Pinpoint the cell where the given text exists, returning its [X, Y] midpoint coordinate. 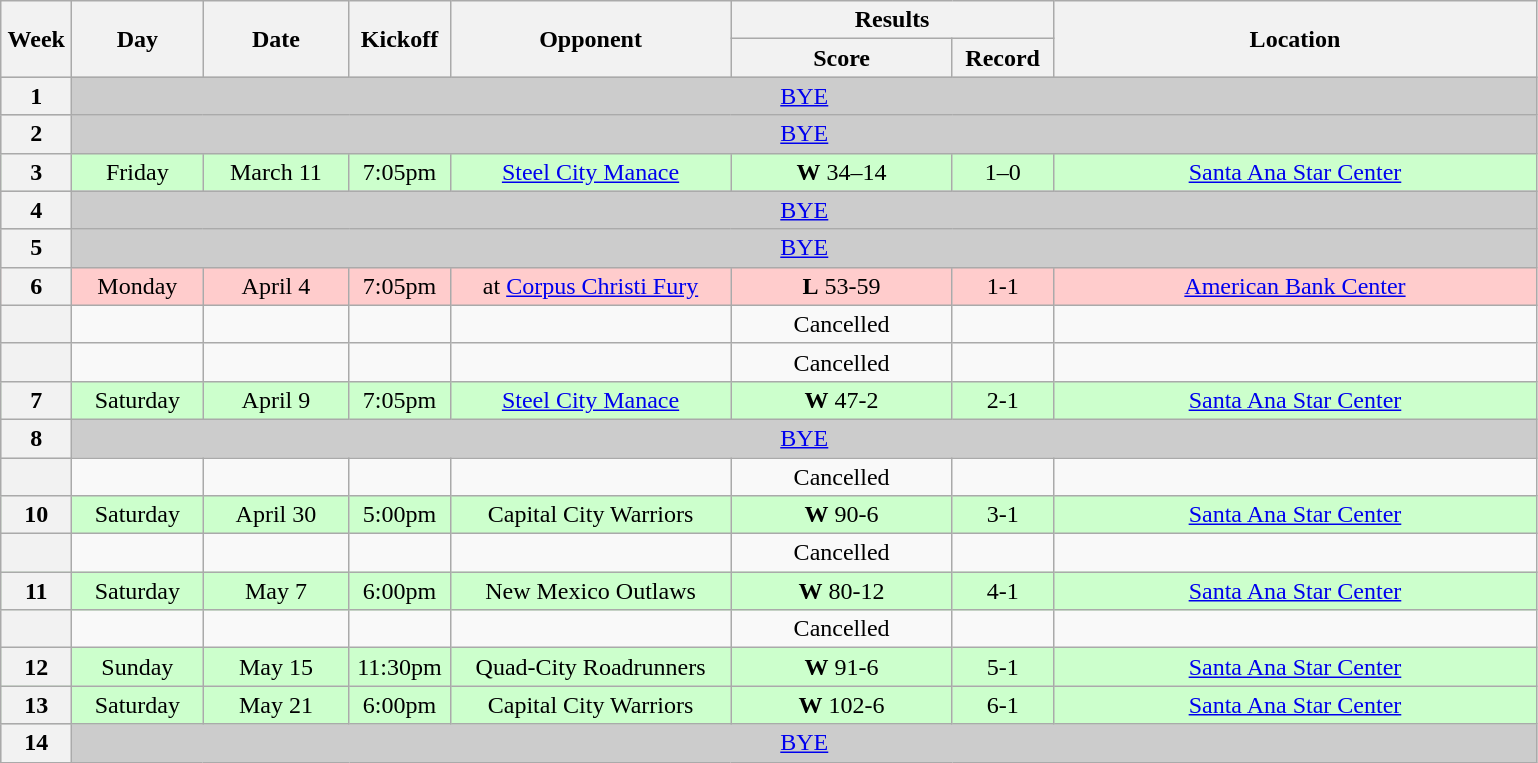
5-1 [1002, 667]
3-1 [1002, 515]
Kickoff [400, 39]
7 [36, 400]
New Mexico Outlaws [590, 591]
1-1 [1002, 286]
Week [36, 39]
13 [36, 705]
12 [36, 667]
Sunday [138, 667]
W 34–14 [842, 172]
W 102-6 [842, 705]
6-1 [1002, 705]
Location [1295, 39]
Opponent [590, 39]
1–0 [1002, 172]
L 53-59 [842, 286]
Quad-City Roadrunners [590, 667]
2 [36, 134]
3 [36, 172]
Results [892, 20]
May 7 [276, 591]
April 30 [276, 515]
Friday [138, 172]
1 [36, 96]
March 11 [276, 172]
11 [36, 591]
8 [36, 438]
4 [36, 210]
Score [842, 58]
Record [1002, 58]
5:00pm [400, 515]
11:30pm [400, 667]
W 90-6 [842, 515]
May 15 [276, 667]
W 91-6 [842, 667]
14 [36, 743]
4-1 [1002, 591]
5 [36, 248]
W 80-12 [842, 591]
Date [276, 39]
May 21 [276, 705]
Day [138, 39]
American Bank Center [1295, 286]
10 [36, 515]
at Corpus Christi Fury [590, 286]
2-1 [1002, 400]
Monday [138, 286]
W 47-2 [842, 400]
April 9 [276, 400]
6 [36, 286]
April 4 [276, 286]
